Scan for the cell matching the given text and deliver its (X, Y) coordinate at center. 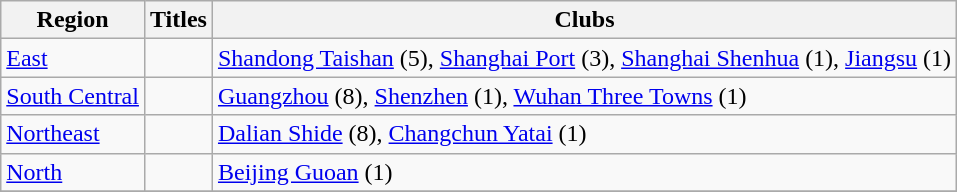
Northeast (73, 134)
Dalian Shide (8), Changchun Yatai (1) (584, 134)
Shandong Taishan (5), Shanghai Port (3), Shanghai Shenhua (1), Jiangsu (1) (584, 58)
Guangzhou (8), Shenzhen (1), Wuhan Three Towns (1) (584, 96)
Beijing Guoan (1) (584, 172)
Clubs (584, 20)
Region (73, 20)
North (73, 172)
South Central (73, 96)
Titles (178, 20)
East (73, 58)
